Extract the (X, Y) coordinate from the center of the cell holding the provided text.  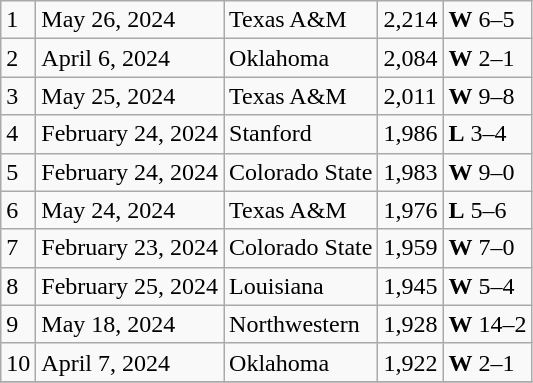
May 24, 2024 (130, 210)
1,928 (410, 324)
February 25, 2024 (130, 286)
6 (18, 210)
Louisiana (301, 286)
7 (18, 248)
May 25, 2024 (130, 96)
February 23, 2024 (130, 248)
9 (18, 324)
2,011 (410, 96)
1,959 (410, 248)
4 (18, 134)
W 14–2 (488, 324)
3 (18, 96)
8 (18, 286)
5 (18, 172)
May 26, 2024 (130, 20)
L 3–4 (488, 134)
1 (18, 20)
1,922 (410, 362)
2 (18, 58)
2,084 (410, 58)
W 5–4 (488, 286)
W 6–5 (488, 20)
L 5–6 (488, 210)
1,976 (410, 210)
April 6, 2024 (130, 58)
W 9–8 (488, 96)
W 7–0 (488, 248)
Northwestern (301, 324)
1,983 (410, 172)
2,214 (410, 20)
April 7, 2024 (130, 362)
10 (18, 362)
W 9–0 (488, 172)
1,986 (410, 134)
Stanford (301, 134)
1,945 (410, 286)
May 18, 2024 (130, 324)
